For the text-containing cell, return its midpoint in [x, y] coordinate format. 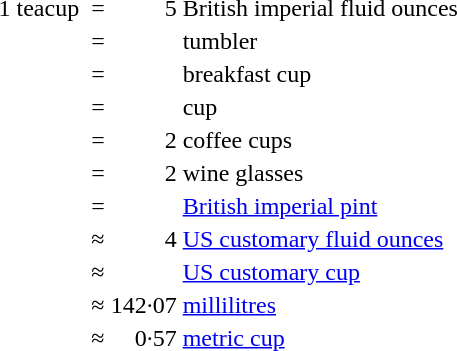
142·07 [144, 305]
4 [144, 239]
